Locate the cell with the specified text and output its (x, y) center coordinate. 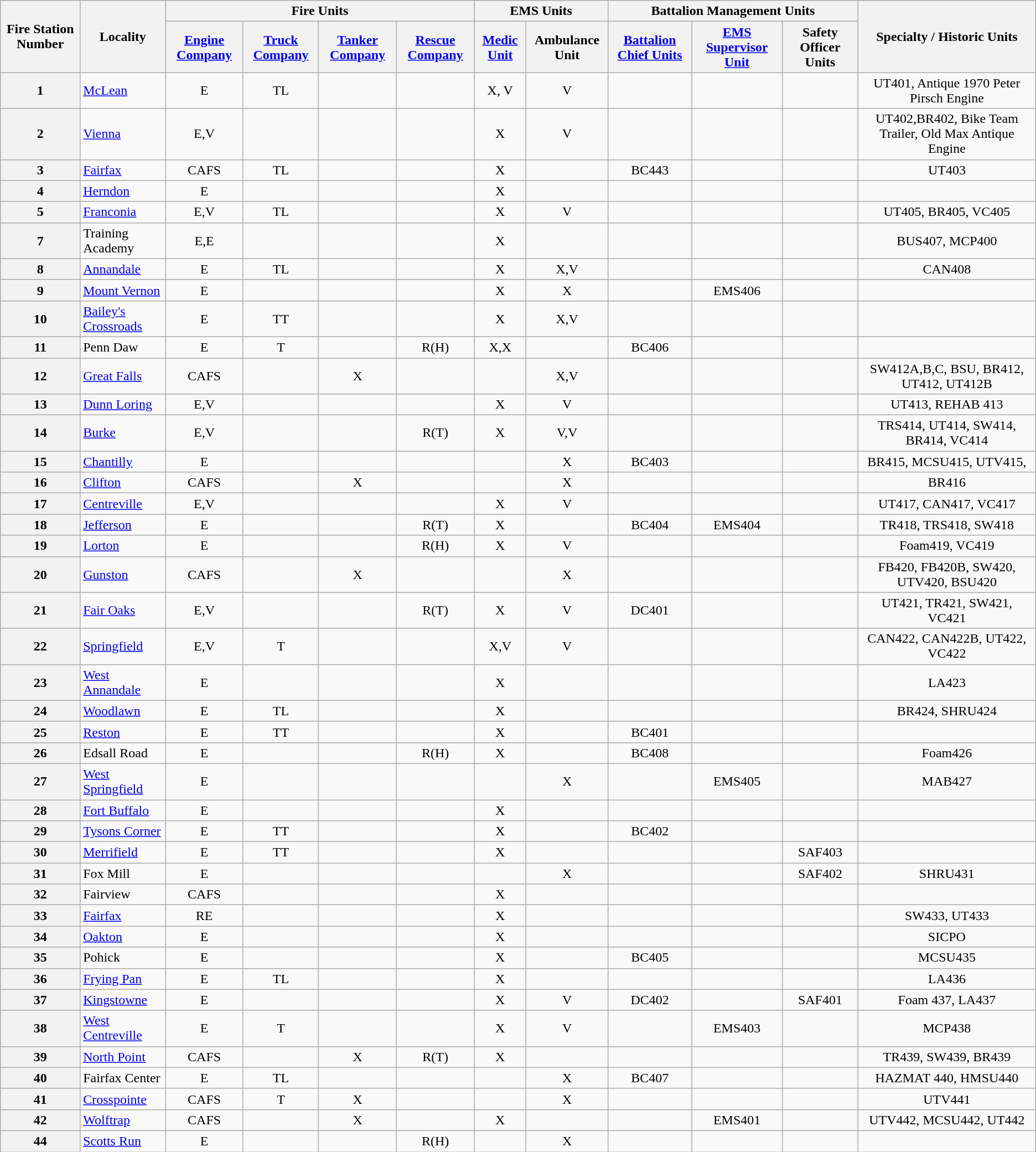
30 (40, 853)
7 (40, 240)
UT405, BR405, VC405 (947, 212)
Ambulance Unit (567, 47)
Locality (123, 37)
UT401, Antique 1970 Peter Pirsch Engine (947, 91)
Clifton (123, 483)
22 (40, 647)
Fort Buffalo (123, 810)
Merrifield (123, 853)
Battalion Management Units (733, 11)
SHRU431 (947, 874)
CAN422, CAN422B, UT422, VC422 (947, 647)
4 (40, 191)
EMS405 (737, 782)
LA436 (947, 979)
Foam419, VC419 (947, 546)
TRS414, UT414, SW414, BR414, VC414 (947, 433)
BC408 (650, 753)
Crosspointe (123, 1099)
Burke (123, 433)
SW412A,B,C, BSU, BR412, UT412, UT412B (947, 375)
44 (40, 1141)
BC407 (650, 1078)
BUS407, MCP400 (947, 240)
14 (40, 433)
Fairview (123, 895)
UT417, CAN417, VC417 (947, 504)
Engine Company (204, 47)
24 (40, 711)
SICPO (947, 937)
Kingstowne (123, 1000)
Vienna (123, 134)
Tanker Company (358, 47)
UTV441 (947, 1099)
40 (40, 1078)
UT402,BR402, Bike Team Trailer, Old Max Antique Engine (947, 134)
20 (40, 575)
EMS406 (737, 290)
16 (40, 483)
BC404 (650, 525)
BR416 (947, 483)
SW433, UT433 (947, 916)
Foam 437, LA437 (947, 1000)
25 (40, 732)
11 (40, 347)
HAZMAT 440, HMSU440 (947, 1078)
McLean (123, 91)
EMS Units (541, 11)
15 (40, 462)
BC403 (650, 462)
9 (40, 290)
Battalion Chief Units (650, 47)
West Annandale (123, 682)
UT403 (947, 170)
18 (40, 525)
MCSU435 (947, 958)
Gunston (123, 575)
EMS403 (737, 1029)
Rescue Company (435, 47)
X, V (500, 91)
8 (40, 269)
Woodlawn (123, 711)
Great Falls (123, 375)
Chantilly (123, 462)
Franconia (123, 212)
E,E (204, 240)
Herndon (123, 191)
Specialty / Historic Units (947, 37)
EMS401 (737, 1120)
BC443 (650, 170)
North Point (123, 1057)
Training Academy (123, 240)
SAF403 (820, 853)
BR415, MCSU415, UTV415, (947, 462)
41 (40, 1099)
V,V (567, 433)
DC402 (650, 1000)
West Centreville (123, 1029)
Fairfax Center (123, 1078)
EMS Supervisor Unit (737, 47)
5 (40, 212)
27 (40, 782)
CAN408 (947, 269)
19 (40, 546)
Scotts Run (123, 1141)
Annandale (123, 269)
Centreville (123, 504)
13 (40, 405)
Frying Pan (123, 979)
MCP438 (947, 1029)
28 (40, 810)
BR424, SHRU424 (947, 711)
34 (40, 937)
X,X (500, 347)
Edsall Road (123, 753)
Fox Mill (123, 874)
38 (40, 1029)
32 (40, 895)
Foam426 (947, 753)
FB420, FB420B, SW420, UTV420, BSU420 (947, 575)
BC402 (650, 831)
12 (40, 375)
10 (40, 319)
TR418, TRS418, SW418 (947, 525)
Dunn Loring (123, 405)
UT413, REHAB 413 (947, 405)
Jefferson (123, 525)
Penn Daw (123, 347)
SAF402 (820, 874)
DC401 (650, 610)
Safety Officer Units (820, 47)
Pohick (123, 958)
23 (40, 682)
Oakton (123, 937)
Fire Station Number (40, 37)
BC406 (650, 347)
UT421, TR421, SW421, VC421 (947, 610)
21 (40, 610)
SAF401 (820, 1000)
BC405 (650, 958)
Medic Unit (500, 47)
Reston (123, 732)
Wolftrap (123, 1120)
39 (40, 1057)
West Springfield (123, 782)
36 (40, 979)
3 (40, 170)
EMS404 (737, 525)
BC401 (650, 732)
LA423 (947, 682)
UTV442, MCSU442, UT442 (947, 1120)
35 (40, 958)
Fire Units (320, 11)
Fair Oaks (123, 610)
2 (40, 134)
TR439, SW439, BR439 (947, 1057)
Mount Vernon (123, 290)
31 (40, 874)
Springfield (123, 647)
29 (40, 831)
37 (40, 1000)
42 (40, 1120)
MAB427 (947, 782)
33 (40, 916)
26 (40, 753)
Tysons Corner (123, 831)
1 (40, 91)
RE (204, 916)
Bailey's Crossroads (123, 319)
17 (40, 504)
Truck Company (281, 47)
Lorton (123, 546)
